Output the (X, Y) coordinate of the center of the cell containing the given text.  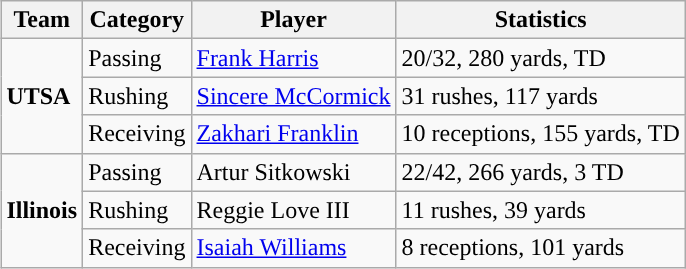
10 receptions, 155 yards, TD (540, 134)
Artur Sitkowski (294, 172)
Category (137, 20)
Player (294, 20)
Illinois (42, 210)
8 receptions, 101 yards (540, 248)
Sincere McCormick (294, 96)
31 rushes, 117 yards (540, 96)
20/32, 280 yards, TD (540, 58)
Team (42, 20)
22/42, 266 yards, 3 TD (540, 172)
Isaiah Williams (294, 248)
11 rushes, 39 yards (540, 210)
Reggie Love III (294, 210)
Statistics (540, 20)
Frank Harris (294, 58)
UTSA (42, 96)
Zakhari Franklin (294, 134)
